Detect which cell encompasses the target text, then output its (X, Y) center coordinate. 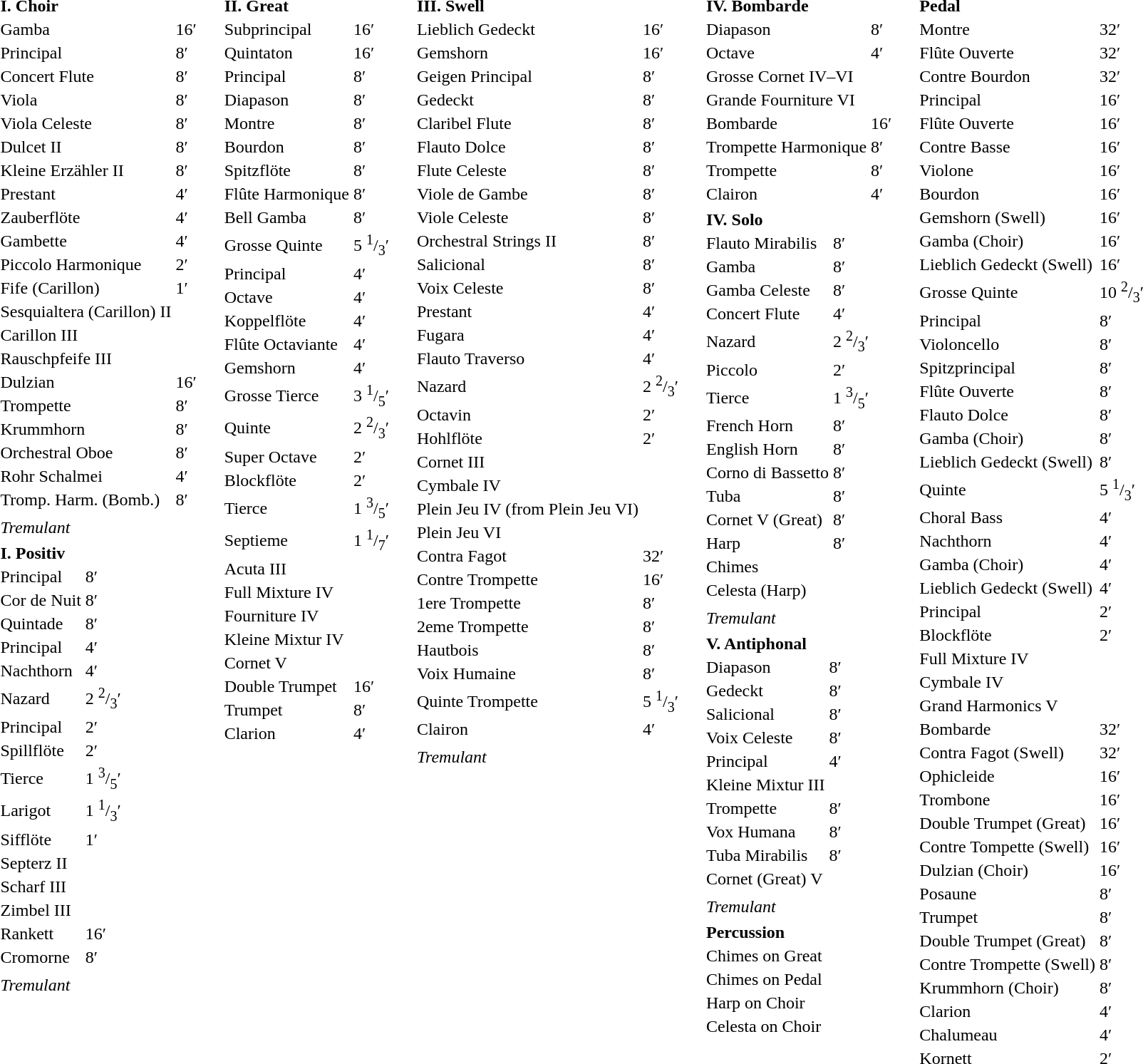
Celesta on Choir (764, 1027)
Spitzflöte (286, 170)
Tuba (767, 497)
Subprincipal (286, 29)
Grosse Cornet IV–VI (786, 76)
Hautbois (527, 650)
Flûte Harmonique (286, 194)
Plein Jeu IV (from Plein Jeu VI) (527, 509)
Gamba Celeste (767, 290)
Krummhorn (Choir) (1008, 988)
Tuba Mirabilis (765, 856)
Contra Fagot (527, 556)
Koppelflöte (286, 321)
Dulzian (Choir) (1008, 871)
Gamba (767, 267)
Prestant (527, 311)
Viole de Gambe (527, 194)
Piccolo (767, 370)
Flauto Traverso (527, 358)
Chimes on Great (764, 956)
Violone (1008, 170)
Harp on Choir (764, 1003)
Cornet V (Great) (767, 520)
Posaune (1008, 894)
IV. Solo (787, 219)
Contre Bourdon (1008, 76)
3 1/5′ (371, 396)
1ere Trompette (527, 603)
Fourniture IV (286, 616)
Grande Fourniture VI (786, 100)
Flauto Mirabilis (767, 243)
Contre Tompette (Swell) (1008, 847)
Choral Bass (1008, 518)
Ophicleide (1008, 777)
Plein Jeu VI (527, 532)
Trombone (1008, 800)
Concert Flute (767, 314)
Fugara (527, 335)
Chimes on Pedal (764, 980)
Violoncello (1008, 344)
Contre Trompette (527, 579)
Nachthorn (1008, 542)
Quinte Trompette (527, 701)
Hohlflöte (527, 438)
2eme Trompette (527, 626)
Super Octave (286, 456)
Cornet V (286, 663)
1 1/3′ (103, 811)
Contra Fagot (Swell) (1008, 753)
Corno di Bassetto (767, 473)
1 1/7′ (371, 540)
Harp (767, 544)
Kleine Mixtur III (765, 785)
Claribel Flute (527, 123)
Flûte Octaviante (286, 344)
Voix Humaine (527, 673)
Gemshorn (Swell) (1008, 217)
Chalumeau (1008, 1035)
Cornet III (527, 462)
Bell Gamba (286, 217)
Vox Humana (765, 832)
Geigen Principal (527, 76)
Contre Basse (1008, 147)
Contre Trompette (Swell) (1008, 965)
Octavin (527, 415)
32′ (661, 556)
Lieblich Gedeckt (527, 29)
Septieme (286, 540)
Kleine Mixtur IV (286, 639)
English Horn (767, 450)
Orchestral Strings II (527, 241)
V. Antiphonal (774, 644)
Celesta (Harp) (767, 591)
Acuta III (286, 569)
Chimes (767, 567)
Spitzprincipal (1008, 368)
Grosse Tierce (286, 396)
Flute Celeste (527, 170)
Grand Harmonics V (1008, 706)
Quintaton (286, 53)
Percussion (764, 933)
Double Trumpet (286, 686)
Viole Celeste (527, 217)
French Horn (767, 426)
Cornet (Great) V (765, 879)
Trompette Harmonique (786, 147)
